Extract the (x, y) coordinate from the center of the cell holding the provided text.  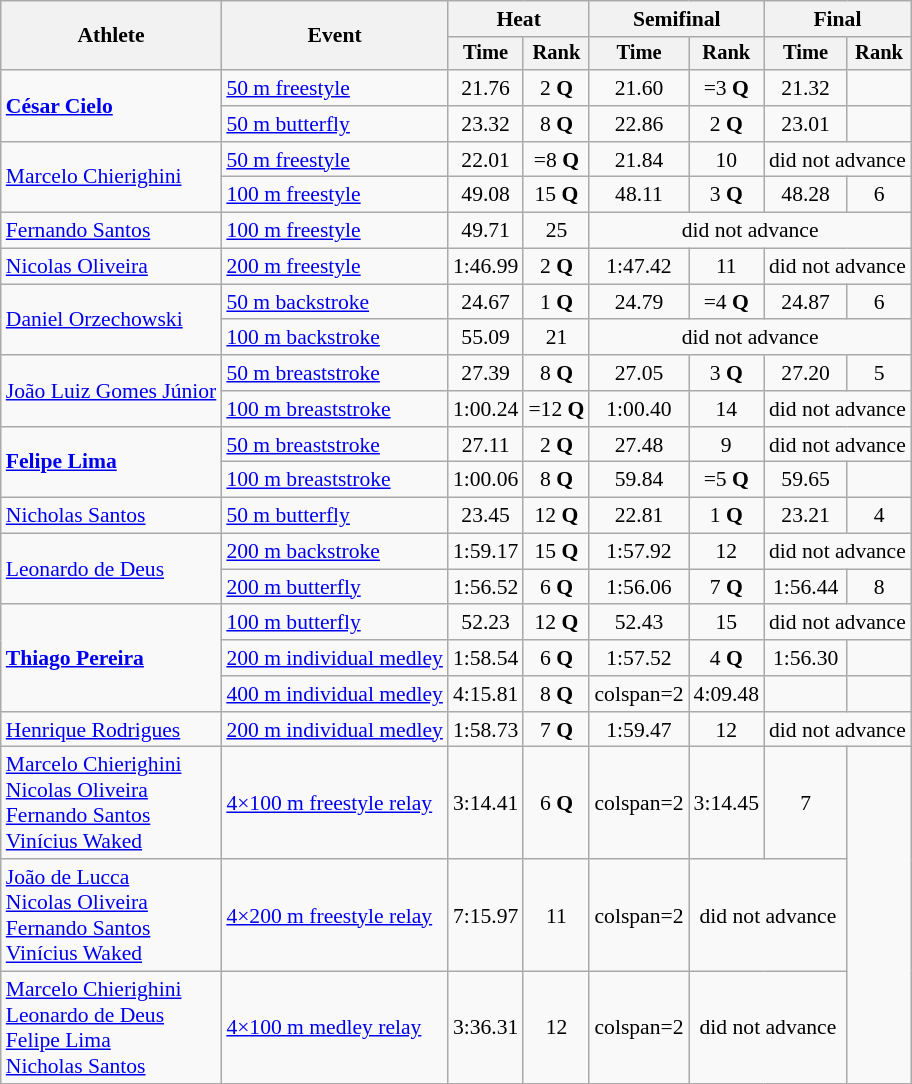
=4 Q (726, 302)
7:15.97 (486, 915)
1:58.54 (486, 658)
Leonardo de Deus (112, 570)
1:59.17 (486, 552)
=3 Q (726, 88)
Heat (519, 19)
7 (806, 803)
23.21 (806, 516)
21.76 (486, 88)
48.28 (806, 195)
1:57.52 (638, 658)
5 (879, 373)
3:14.45 (726, 803)
Final (838, 19)
1:56.52 (486, 587)
Marcelo ChierighiniNicolas OliveiraFernando SantosVinícius Waked (112, 803)
1:46.99 (486, 267)
1:57.92 (638, 552)
25 (556, 231)
Marcelo Chierighini (112, 178)
22.01 (486, 160)
João de LuccaNicolas OliveiraFernando SantosVinícius Waked (112, 915)
23.01 (806, 124)
24.79 (638, 302)
10 (726, 160)
1:56.30 (806, 658)
1:00.40 (638, 409)
1:47.42 (638, 267)
21.32 (806, 88)
59.84 (638, 480)
55.09 (486, 338)
27.39 (486, 373)
52.43 (638, 623)
15 (726, 623)
Henrique Rodrigues (112, 730)
23.45 (486, 516)
Athlete (112, 36)
200 m freestyle (334, 267)
1:59.47 (638, 730)
59.65 (806, 480)
9 (726, 445)
Daniel Orzechowski (112, 320)
27.11 (486, 445)
=12 Q (556, 409)
4:15.81 (486, 694)
200 m butterfly (334, 587)
21.60 (638, 88)
21.84 (638, 160)
João Luiz Gomes Júnior (112, 390)
3:14.41 (486, 803)
400 m individual medley (334, 694)
27.05 (638, 373)
4×200 m freestyle relay (334, 915)
8 (879, 587)
100 m backstroke (334, 338)
Event (334, 36)
1:00.06 (486, 480)
Marcelo ChierighiniLeonardo de DeusFelipe LimaNicholas Santos (112, 1028)
1:58.73 (486, 730)
22.81 (638, 516)
24.87 (806, 302)
Fernando Santos (112, 231)
100 m butterfly (334, 623)
=8 Q (556, 160)
1:00.24 (486, 409)
27.48 (638, 445)
14 (726, 409)
Felipe Lima (112, 462)
César Cielo (112, 106)
Thiago Pereira (112, 658)
27.20 (806, 373)
48.11 (638, 195)
50 m backstroke (334, 302)
200 m backstroke (334, 552)
Nicholas Santos (112, 516)
49.71 (486, 231)
4×100 m freestyle relay (334, 803)
4:09.48 (726, 694)
Semifinal (676, 19)
4 (879, 516)
=5 Q (726, 480)
1:56.06 (638, 587)
4 Q (726, 658)
23.32 (486, 124)
Nicolas Oliveira (112, 267)
52.23 (486, 623)
22.86 (638, 124)
49.08 (486, 195)
24.67 (486, 302)
21 (556, 338)
4×100 m medley relay (334, 1028)
3:36.31 (486, 1028)
1:56.44 (806, 587)
